From the cell containing the given text, extract its center point as [X, Y] coordinate. 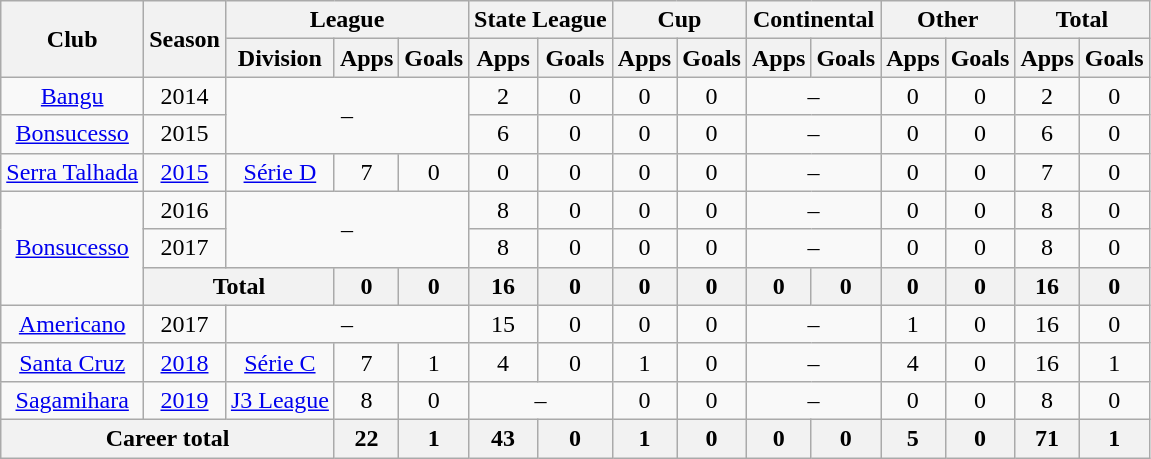
Career total [168, 438]
Sagamihara [72, 400]
2016 [185, 210]
Season [185, 39]
43 [504, 438]
Club [72, 39]
15 [504, 324]
Serra Talhada [72, 172]
Série D [280, 172]
2018 [185, 362]
Continental [813, 20]
League [346, 20]
Série C [280, 362]
Cup [679, 20]
State League [541, 20]
2019 [185, 400]
J3 League [280, 400]
71 [1047, 438]
5 [913, 438]
22 [366, 438]
Division [280, 58]
2014 [185, 96]
Other [948, 20]
Americano [72, 324]
Bangu [72, 96]
Santa Cruz [72, 362]
